From the cell containing the given text, extract its center point as [X, Y] coordinate. 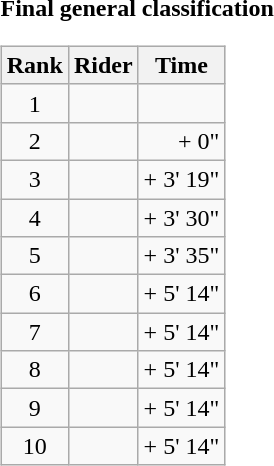
+ 0" [182, 141]
8 [34, 370]
10 [34, 446]
7 [34, 332]
9 [34, 408]
Rank [34, 65]
5 [34, 256]
+ 3' 30" [182, 217]
+ 3' 19" [182, 179]
Time [182, 65]
Rider [103, 65]
3 [34, 179]
6 [34, 294]
4 [34, 217]
+ 3' 35" [182, 256]
1 [34, 103]
2 [34, 141]
